Return (X, Y) of the center of cell containing provided text 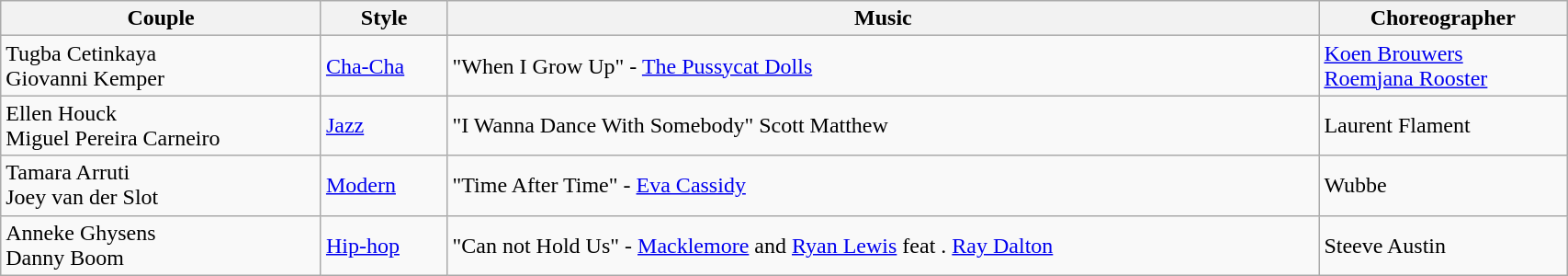
"I Wanna Dance With Somebody" Scott Matthew (884, 125)
Steeve Austin (1443, 245)
Koen Brouwers Roemjana Rooster (1443, 66)
Tugba Cetinkaya Giovanni Kemper (162, 66)
Cha-Cha (384, 66)
Wubbe (1443, 186)
Couple (162, 18)
Laurent Flament (1443, 125)
"Time After Time" - Eva Cassidy (884, 186)
Choreographer (1443, 18)
Tamara Arruti Joey van der Slot (162, 186)
Style (384, 18)
Jazz (384, 125)
Music (884, 18)
Anneke Ghysens Danny Boom (162, 245)
"Can not Hold Us" - Macklemore and Ryan Lewis feat . Ray Dalton (884, 245)
Ellen Houck Miguel Pereira Carneiro (162, 125)
Modern (384, 186)
Hip-hop (384, 245)
"When I Grow Up" - The Pussycat Dolls (884, 66)
